Output the [X, Y] coordinate of the center of the cell containing the given text.  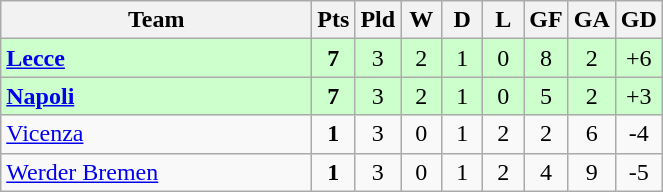
Team [156, 20]
9 [592, 172]
L [504, 20]
Lecce [156, 58]
D [462, 20]
GA [592, 20]
Vicenza [156, 134]
W [422, 20]
GF [546, 20]
6 [592, 134]
Pld [378, 20]
GD [638, 20]
5 [546, 96]
4 [546, 172]
-5 [638, 172]
Pts [334, 20]
-4 [638, 134]
8 [546, 58]
+3 [638, 96]
+6 [638, 58]
Napoli [156, 96]
Werder Bremen [156, 172]
